Output the (x, y) coordinate of the center of the cell containing the given text.  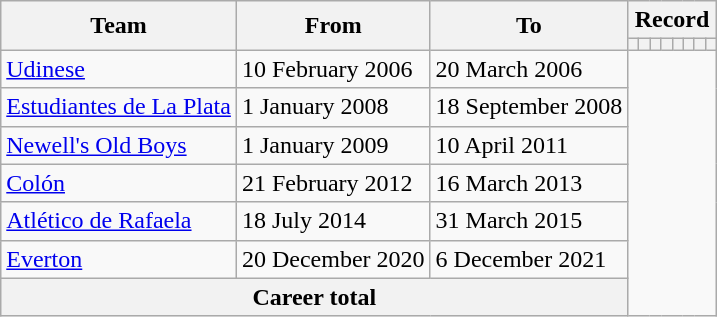
21 February 2012 (333, 183)
Record (672, 20)
Atlético de Rafaela (119, 221)
1 January 2008 (333, 107)
Newell's Old Boys (119, 145)
Estudiantes de La Plata (119, 107)
20 December 2020 (333, 259)
Udinese (119, 69)
1 January 2009 (333, 145)
10 February 2006 (333, 69)
20 March 2006 (529, 69)
From (333, 26)
Career total (314, 297)
6 December 2021 (529, 259)
18 July 2014 (333, 221)
18 September 2008 (529, 107)
16 March 2013 (529, 183)
Team (119, 26)
10 April 2011 (529, 145)
To (529, 26)
Colón (119, 183)
Everton (119, 259)
31 March 2015 (529, 221)
